Search for the cell housing the specified text and yield its [X, Y] center coordinate. 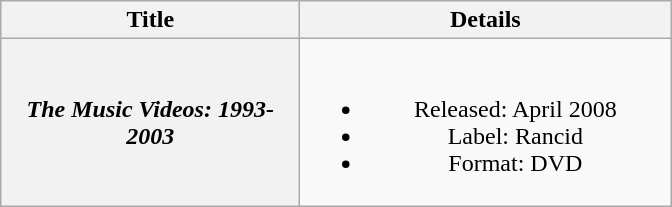
Title [150, 20]
Released: April 2008Label: RancidFormat: DVD [486, 122]
The Music Videos: 1993-2003 [150, 122]
Details [486, 20]
